Search for the cell housing the specified text and yield its [X, Y] center coordinate. 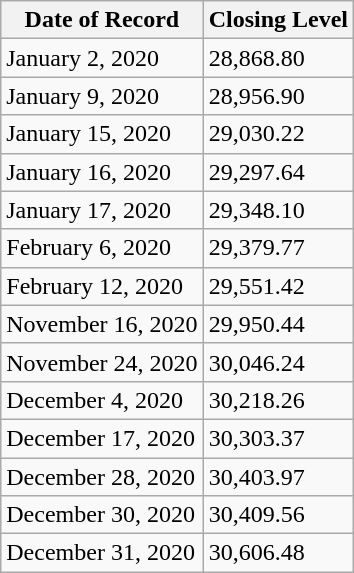
January 2, 2020 [102, 58]
30,046.24 [278, 362]
December 31, 2020 [102, 553]
29,379.77 [278, 248]
December 17, 2020 [102, 438]
29,297.64 [278, 172]
30,218.26 [278, 400]
28,868.80 [278, 58]
January 16, 2020 [102, 172]
30,606.48 [278, 553]
December 28, 2020 [102, 477]
30,403.97 [278, 477]
January 15, 2020 [102, 134]
December 4, 2020 [102, 400]
30,303.37 [278, 438]
January 9, 2020 [102, 96]
November 16, 2020 [102, 324]
February 12, 2020 [102, 286]
29,950.44 [278, 324]
Date of Record [102, 20]
February 6, 2020 [102, 248]
29,030.22 [278, 134]
29,551.42 [278, 286]
December 30, 2020 [102, 515]
29,348.10 [278, 210]
January 17, 2020 [102, 210]
November 24, 2020 [102, 362]
28,956.90 [278, 96]
Closing Level [278, 20]
30,409.56 [278, 515]
